Scan for the cell matching the given text and deliver its (X, Y) coordinate at center. 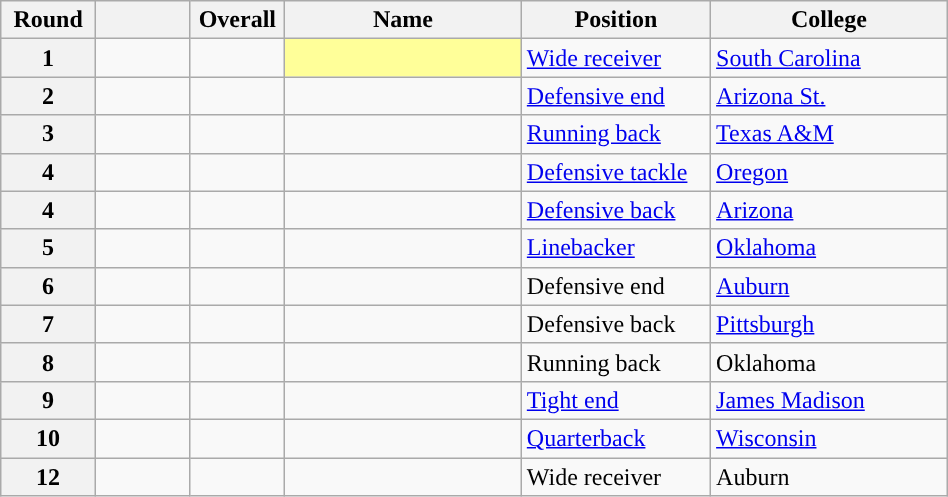
Overall (238, 20)
Tight end (616, 400)
Round (48, 20)
Quarterback (616, 438)
8 (48, 362)
South Carolina (830, 58)
10 (48, 438)
9 (48, 400)
Arizona (830, 210)
Defensive tackle (616, 172)
Arizona St. (830, 96)
Linebacker (616, 248)
College (830, 20)
12 (48, 477)
Wisconsin (830, 438)
6 (48, 286)
Pittsburgh (830, 324)
James Madison (830, 400)
Oregon (830, 172)
2 (48, 96)
5 (48, 248)
Name (404, 20)
Texas A&M (830, 134)
1 (48, 58)
3 (48, 134)
Position (616, 20)
7 (48, 324)
